Locate the cell with the specified text and output its [X, Y] center coordinate. 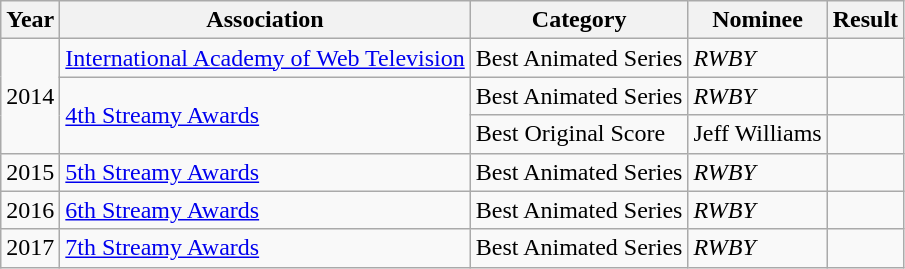
2015 [30, 172]
4th Streamy Awards [265, 115]
Category [579, 20]
2016 [30, 210]
Jeff Williams [758, 134]
Result [865, 20]
2014 [30, 96]
6th Streamy Awards [265, 210]
2017 [30, 248]
Association [265, 20]
Year [30, 20]
Best Original Score [579, 134]
International Academy of Web Television [265, 58]
5th Streamy Awards [265, 172]
7th Streamy Awards [265, 248]
Nominee [758, 20]
